For the text-containing cell, return its midpoint in (x, y) coordinate format. 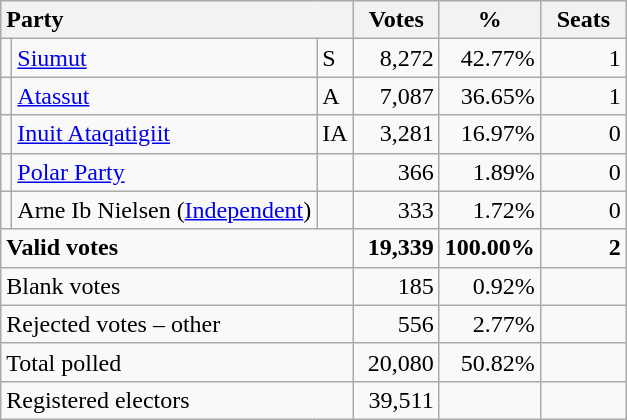
Arne Ib Nielsen (Independent) (164, 210)
S (335, 58)
2.77% (490, 324)
185 (396, 286)
39,511 (396, 400)
A (335, 96)
42.77% (490, 58)
333 (396, 210)
2 (583, 248)
Rejected votes – other (177, 324)
Valid votes (177, 248)
1.89% (490, 172)
50.82% (490, 362)
7,087 (396, 96)
556 (396, 324)
366 (396, 172)
Votes (396, 20)
36.65% (490, 96)
Registered electors (177, 400)
% (490, 20)
100.00% (490, 248)
Atassut (164, 96)
0.92% (490, 286)
Polar Party (164, 172)
IA (335, 134)
3,281 (396, 134)
Total polled (177, 362)
19,339 (396, 248)
16.97% (490, 134)
Siumut (164, 58)
Seats (583, 20)
Blank votes (177, 286)
1.72% (490, 210)
8,272 (396, 58)
Party (177, 20)
Inuit Ataqatigiit (164, 134)
20,080 (396, 362)
